Extract the [X, Y] coordinate from the center of the cell holding the provided text.  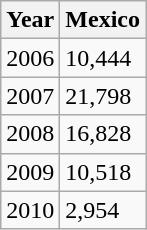
Mexico [103, 20]
2006 [30, 58]
2007 [30, 96]
10,444 [103, 58]
10,518 [103, 172]
21,798 [103, 96]
2,954 [103, 210]
16,828 [103, 134]
Year [30, 20]
2010 [30, 210]
2008 [30, 134]
2009 [30, 172]
